Extract the (x, y) coordinate from the center of the cell holding the provided text.  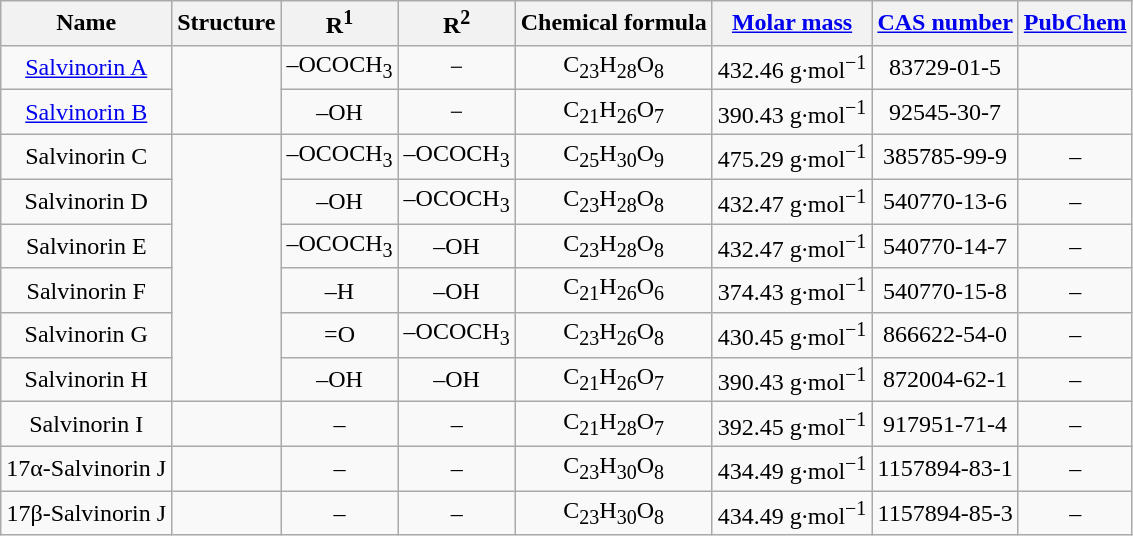
17α-Salvinorin J (86, 468)
Salvinorin H (86, 380)
475.29 g·mol−1 (792, 156)
866622-54-0 (945, 336)
Salvinorin A (86, 68)
Salvinorin C (86, 156)
R1 (340, 24)
432.46 g·mol−1 (792, 68)
–H (340, 290)
540770-13-6 (945, 202)
Salvinorin B (86, 112)
Salvinorin E (86, 246)
Salvinorin F (86, 290)
C23H26O8 (614, 336)
1157894-83-1 (945, 468)
Salvinorin I (86, 424)
17β-Salvinorin J (86, 514)
C21H26O6 (614, 290)
Salvinorin G (86, 336)
374.43 g·mol−1 (792, 290)
392.45 g·mol−1 (792, 424)
Name (86, 24)
385785-99-9 (945, 156)
Structure (226, 24)
Salvinorin D (86, 202)
872004-62-1 (945, 380)
1157894-85-3 (945, 514)
540770-15-8 (945, 290)
Molar mass (792, 24)
CAS number (945, 24)
=O (340, 336)
92545-30-7 (945, 112)
540770-14-7 (945, 246)
430.45 g·mol−1 (792, 336)
C21H28O7 (614, 424)
C25H30O9 (614, 156)
917951-71-4 (945, 424)
83729-01-5 (945, 68)
Chemical formula (614, 24)
PubChem (1075, 24)
R2 (456, 24)
